Capture the cell that displays the provided text and extract its [x, y] central coordinate. 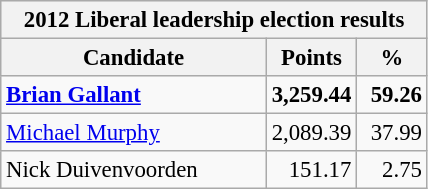
Nick Duivenvoorden [134, 170]
59.26 [392, 95]
151.17 [311, 170]
Michael Murphy [134, 133]
3,259.44 [311, 95]
37.99 [392, 133]
Points [311, 58]
2.75 [392, 170]
Brian Gallant [134, 95]
2,089.39 [311, 133]
% [392, 58]
Candidate [134, 58]
2012 Liberal leadership election results [214, 20]
